Pinpoint the cell where the given text exists, returning its (X, Y) midpoint coordinate. 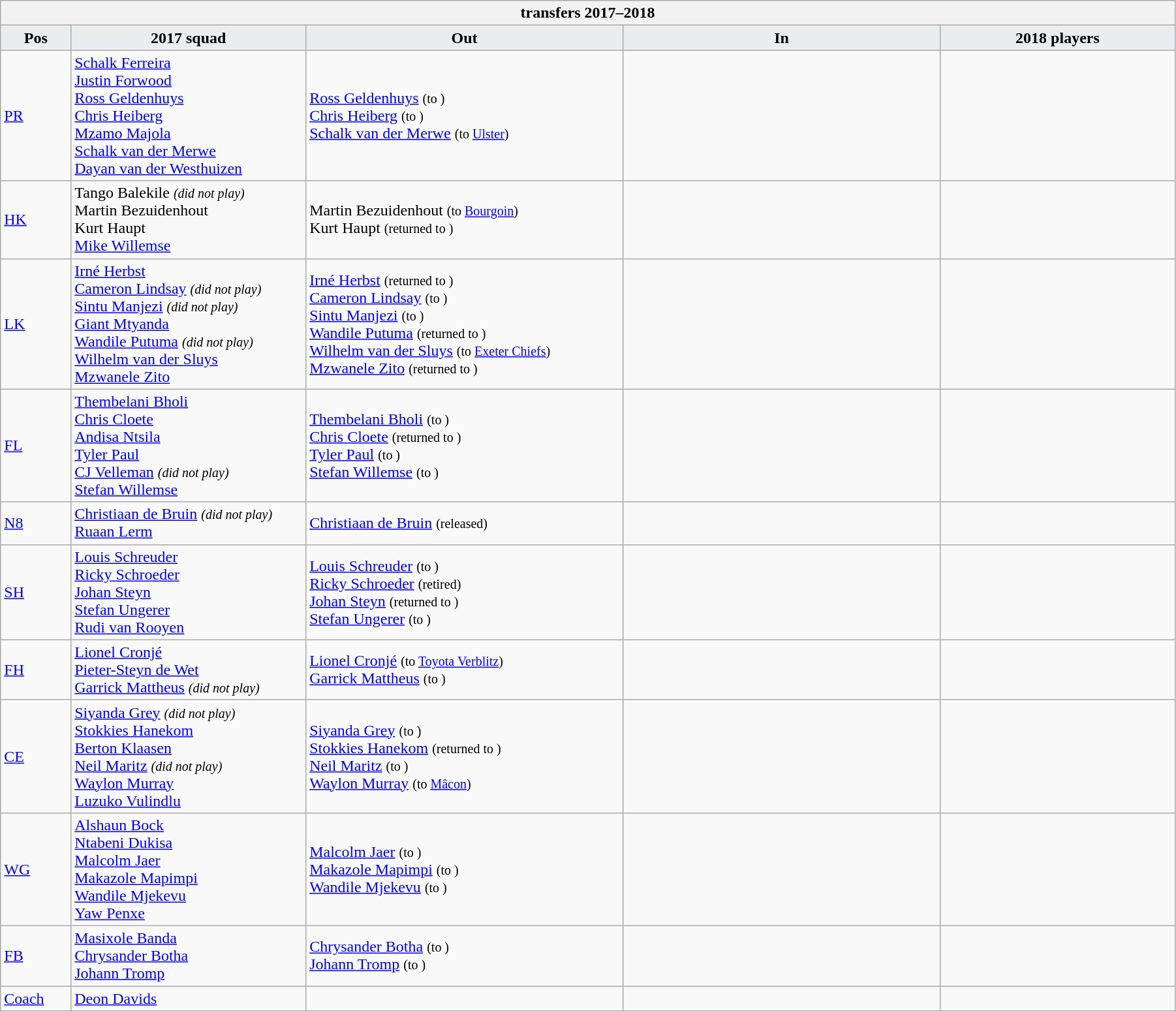
Tango Balekile (did not play) Martin Bezuidenhout Kurt Haupt Mike Willemse (189, 219)
Ross Geldenhuys (to ) Chris Heiberg (to ) Schalk van der Merwe (to Ulster) (465, 116)
Deon Davids (189, 998)
2017 squad (189, 38)
Schalk Ferreira Justin Forwood Ross Geldenhuys Chris Heiberg Mzamo Majola Schalk van der Merwe Dayan van der Westhuizen (189, 116)
transfers 2017–2018 (588, 13)
FL (36, 445)
Louis Schreuder (to ) Ricky Schroeder (retired) Johan Steyn (returned to ) Stefan Ungerer (to ) (465, 592)
Malcolm Jaer (to ) Makazole Mapimpi (to ) Wandile Mjekevu (to ) (465, 869)
Pos (36, 38)
In (782, 38)
Martin Bezuidenhout (to Bourgoin) Kurt Haupt (returned to ) (465, 219)
HK (36, 219)
Siyanda Grey (did not play) Stokkies Hanekom Berton Klaasen Neil Maritz (did not play) Waylon Murray Luzuko Vulindlu (189, 756)
Lionel Cronjé (to Toyota Verblitz) Garrick Mattheus (to ) (465, 670)
FB (36, 956)
WG (36, 869)
SH (36, 592)
Louis Schreuder Ricky Schroeder Johan Steyn Stefan Ungerer Rudi van Rooyen (189, 592)
Thembelani Bholi Chris Cloete Andisa Ntsila Tyler Paul CJ Velleman (did not play) Stefan Willemse (189, 445)
LK (36, 324)
Out (465, 38)
Chrysander Botha (to ) Johann Tromp (to ) (465, 956)
Masixole Banda Chrysander Botha Johann Tromp (189, 956)
Thembelani Bholi (to ) Chris Cloete (returned to ) Tyler Paul (to ) Stefan Willemse (to ) (465, 445)
CE (36, 756)
Coach (36, 998)
Christiaan de Bruin (released) (465, 523)
Siyanda Grey (to ) Stokkies Hanekom (returned to ) Neil Maritz (to ) Waylon Murray (to Mâcon) (465, 756)
PR (36, 116)
N8 (36, 523)
FH (36, 670)
Lionel Cronjé Pieter-Steyn de Wet Garrick Mattheus (did not play) (189, 670)
2018 players (1057, 38)
Christiaan de Bruin (did not play) Ruaan Lerm (189, 523)
Alshaun Bock Ntabeni Dukisa Malcolm Jaer Makazole Mapimpi Wandile Mjekevu Yaw Penxe (189, 869)
